Find where the given text appears and provide that cell's center as [X, Y] coordinate. 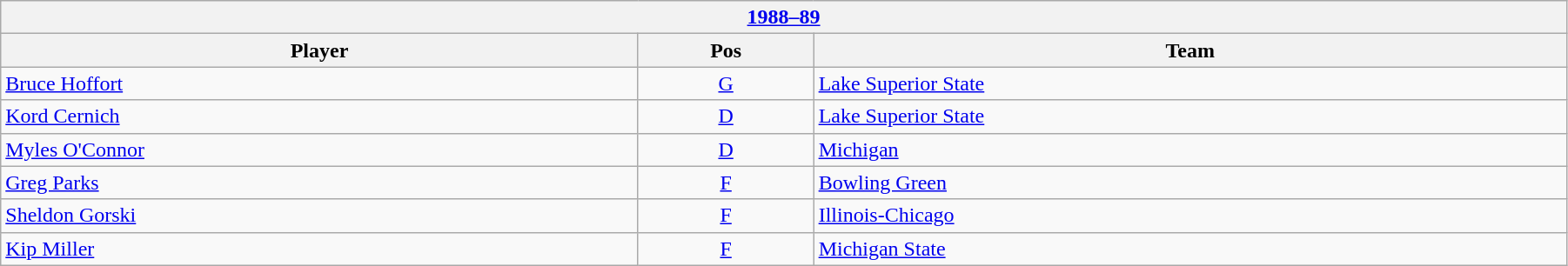
Michigan [1190, 150]
Michigan State [1190, 249]
G [726, 83]
Pos [726, 50]
Illinois-Chicago [1190, 216]
Kord Cernich [319, 116]
Myles O'Connor [319, 150]
Team [1190, 50]
Greg Parks [319, 183]
Player [319, 50]
Sheldon Gorski [319, 216]
Bruce Hoffort [319, 83]
1988–89 [784, 17]
Bowling Green [1190, 183]
Kip Miller [319, 249]
